Pinpoint the cell where the given text exists, returning its (x, y) midpoint coordinate. 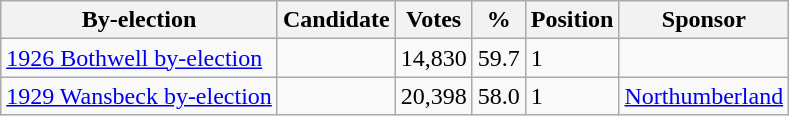
20,398 (434, 96)
Northumberland (704, 96)
59.7 (498, 58)
58.0 (498, 96)
By-election (140, 20)
% (498, 20)
Position (572, 20)
1926 Bothwell by-election (140, 58)
14,830 (434, 58)
Sponsor (704, 20)
1929 Wansbeck by-election (140, 96)
Votes (434, 20)
Candidate (336, 20)
